Capture the cell that displays the provided text and extract its (X, Y) central coordinate. 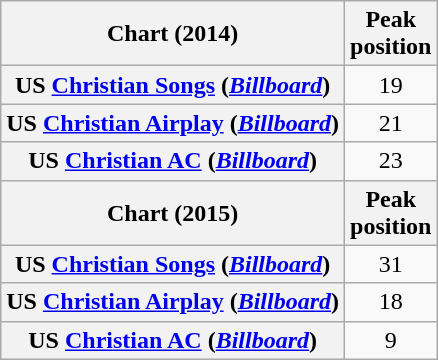
18 (391, 302)
Chart (2014) (173, 34)
Chart (2015) (173, 212)
19 (391, 85)
23 (391, 161)
21 (391, 123)
31 (391, 264)
9 (391, 340)
